From the cell containing the given text, extract its center point as (X, Y) coordinate. 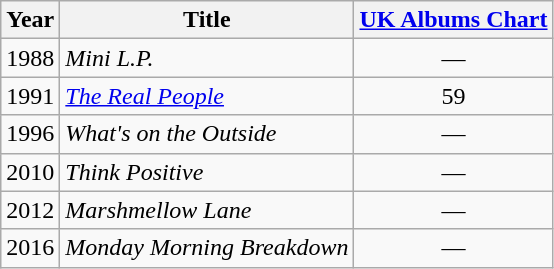
2012 (30, 210)
Think Positive (207, 172)
1988 (30, 58)
The Real People (207, 96)
1991 (30, 96)
2016 (30, 248)
1996 (30, 134)
Title (207, 20)
Year (30, 20)
Marshmellow Lane (207, 210)
Mini L.P. (207, 58)
Monday Morning Breakdown (207, 248)
What's on the Outside (207, 134)
UK Albums Chart (454, 20)
59 (454, 96)
2010 (30, 172)
